For the text-containing cell, return its midpoint in (x, y) coordinate format. 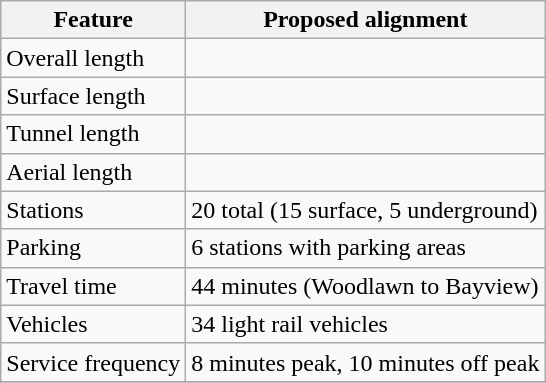
Proposed alignment (366, 20)
20 total (15 surface, 5 underground) (366, 210)
Travel time (94, 286)
Feature (94, 20)
Service frequency (94, 362)
6 stations with parking areas (366, 248)
Surface length (94, 96)
44 minutes (Woodlawn to Bayview) (366, 286)
Parking (94, 248)
34 light rail vehicles (366, 324)
8 minutes peak, 10 minutes off peak (366, 362)
Aerial length (94, 172)
Overall length (94, 58)
Tunnel length (94, 134)
Stations (94, 210)
Vehicles (94, 324)
